Output the [X, Y] coordinate of the center of the cell containing the given text.  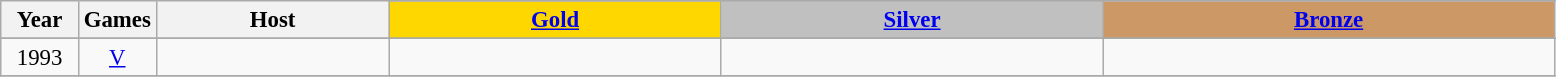
1993 [40, 58]
Host [272, 20]
V [117, 58]
Gold [555, 20]
Year [40, 20]
Silver [912, 20]
Bronze [1328, 20]
Games [117, 20]
